Pinpoint the cell where the given text exists, returning its (x, y) midpoint coordinate. 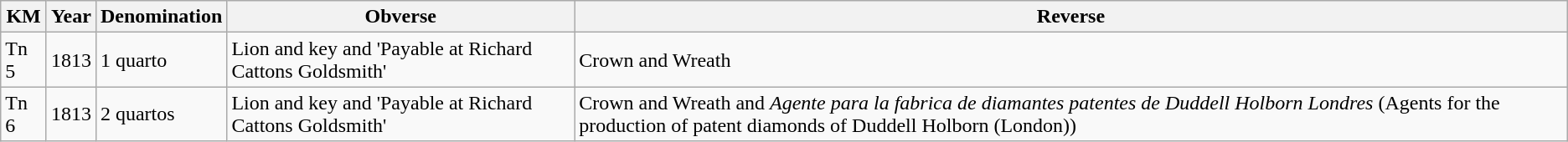
Tn 5 (23, 60)
2 quartos (161, 114)
Denomination (161, 17)
Reverse (1071, 17)
Year (70, 17)
KM (23, 17)
1 quarto (161, 60)
Tn 6 (23, 114)
Obverse (400, 17)
Crown and Wreath (1071, 60)
